Pinpoint the cell where the given text exists, returning its [X, Y] midpoint coordinate. 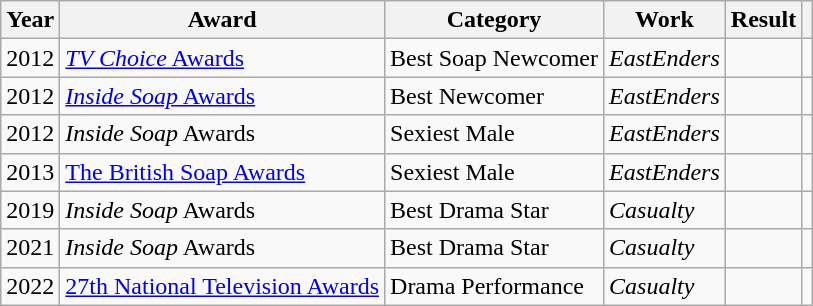
27th National Television Awards [222, 286]
2013 [30, 172]
2021 [30, 248]
Category [494, 20]
Award [222, 20]
Drama Performance [494, 286]
TV Choice Awards [222, 58]
Best Soap Newcomer [494, 58]
Work [665, 20]
Year [30, 20]
2022 [30, 286]
Best Newcomer [494, 96]
Result [763, 20]
2019 [30, 210]
The British Soap Awards [222, 172]
